Output the (X, Y) coordinate of the center of the cell containing the given text.  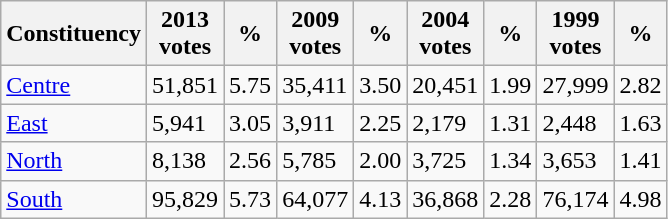
3.05 (250, 123)
2009votes (316, 34)
1.31 (510, 123)
1.34 (510, 161)
1999votes (576, 34)
3,725 (446, 161)
95,829 (184, 199)
4.13 (380, 199)
2.82 (640, 85)
1.63 (640, 123)
2.28 (510, 199)
5.75 (250, 85)
East (74, 123)
35,411 (316, 85)
5,785 (316, 161)
20,451 (446, 85)
2013votes (184, 34)
5,941 (184, 123)
27,999 (576, 85)
64,077 (316, 199)
1.41 (640, 161)
2.00 (380, 161)
5.73 (250, 199)
North (74, 161)
76,174 (576, 199)
3,653 (576, 161)
Centre (74, 85)
3.50 (380, 85)
36,868 (446, 199)
1.99 (510, 85)
South (74, 199)
3,911 (316, 123)
2.56 (250, 161)
8,138 (184, 161)
Constituency (74, 34)
2004votes (446, 34)
2,179 (446, 123)
2.25 (380, 123)
2,448 (576, 123)
4.98 (640, 199)
51,851 (184, 85)
